Provide the (X, Y) coordinate of the cell's center where the given text is located.  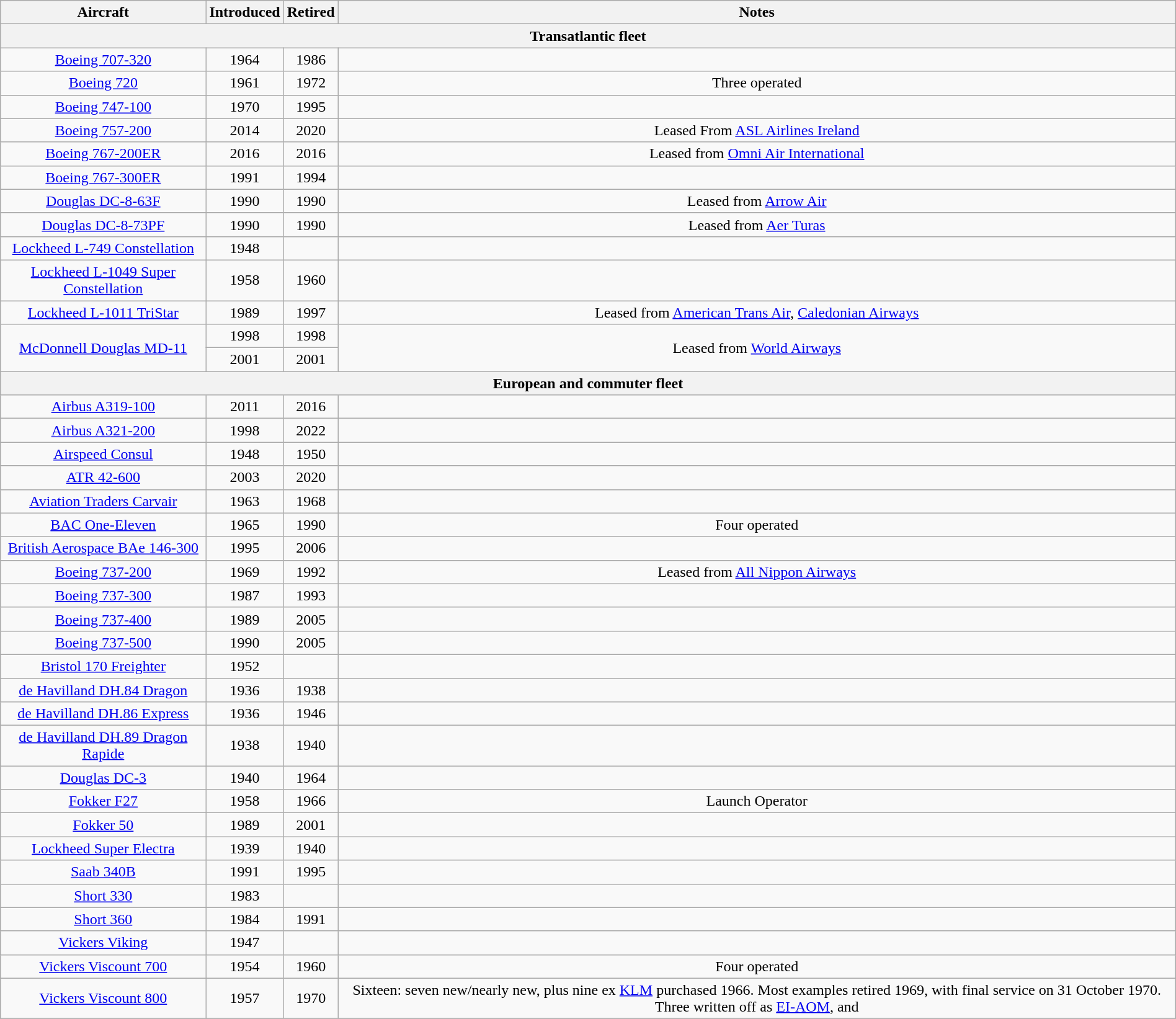
European and commuter fleet (588, 383)
1966 (311, 801)
Boeing 747-100 (103, 107)
Airspeed Consul (103, 454)
1961 (244, 83)
Boeing 737-300 (103, 595)
Boeing 737-500 (103, 643)
de Havilland DH.86 Express (103, 714)
1952 (244, 666)
Airbus A321-200 (103, 430)
Douglas DC-8-63F (103, 201)
Lockheed L-1011 TriStar (103, 312)
Leased from Omni Air International (757, 154)
Vickers Viscount 800 (103, 999)
Lockheed Super Electra (103, 848)
2006 (311, 548)
1972 (311, 83)
Boeing 720 (103, 83)
BAC One-Eleven (103, 525)
1984 (244, 919)
1983 (244, 896)
1950 (311, 454)
Boeing 767-300ER (103, 177)
1986 (311, 60)
McDonnell Douglas MD-11 (103, 348)
Vickers Viscount 700 (103, 966)
1947 (244, 943)
1957 (244, 999)
Leased From ASL Airlines Ireland (757, 130)
Douglas DC-3 (103, 778)
Lockheed L-749 Constellation (103, 248)
Launch Operator (757, 801)
Leased from All Nippon Airways (757, 572)
2014 (244, 130)
British Aerospace BAe 146-300 (103, 548)
Transatlantic fleet (588, 36)
1993 (311, 595)
1968 (311, 501)
Short 360 (103, 919)
de Havilland DH.89 Dragon Rapide (103, 745)
1987 (244, 595)
Leased from American Trans Air, Caledonian Airways (757, 312)
Leased from World Airways (757, 348)
Bristol 170 Freighter (103, 666)
1994 (311, 177)
Notes (757, 12)
Boeing 737-400 (103, 619)
1969 (244, 572)
Boeing 767-200ER (103, 154)
2022 (311, 430)
Boeing 757-200 (103, 130)
1997 (311, 312)
de Havilland DH.84 Dragon (103, 690)
ATR 42-600 (103, 478)
Leased from Arrow Air (757, 201)
Fokker F27 (103, 801)
Saab 340B (103, 872)
Boeing 737-200 (103, 572)
Vickers Viking (103, 943)
Retired (311, 12)
Leased from Aer Turas (757, 225)
2011 (244, 407)
Three operated (757, 83)
Short 330 (103, 896)
2003 (244, 478)
Airbus A319-100 (103, 407)
1954 (244, 966)
Aviation Traders Carvair (103, 501)
1963 (244, 501)
Fokker 50 (103, 825)
1946 (311, 714)
1939 (244, 848)
Lockheed L-1049 Super Constellation (103, 280)
1965 (244, 525)
Introduced (244, 12)
Douglas DC-8-73PF (103, 225)
1992 (311, 572)
Aircraft (103, 12)
Boeing 707-320 (103, 60)
